Scan for the cell matching the given text and deliver its (x, y) coordinate at center. 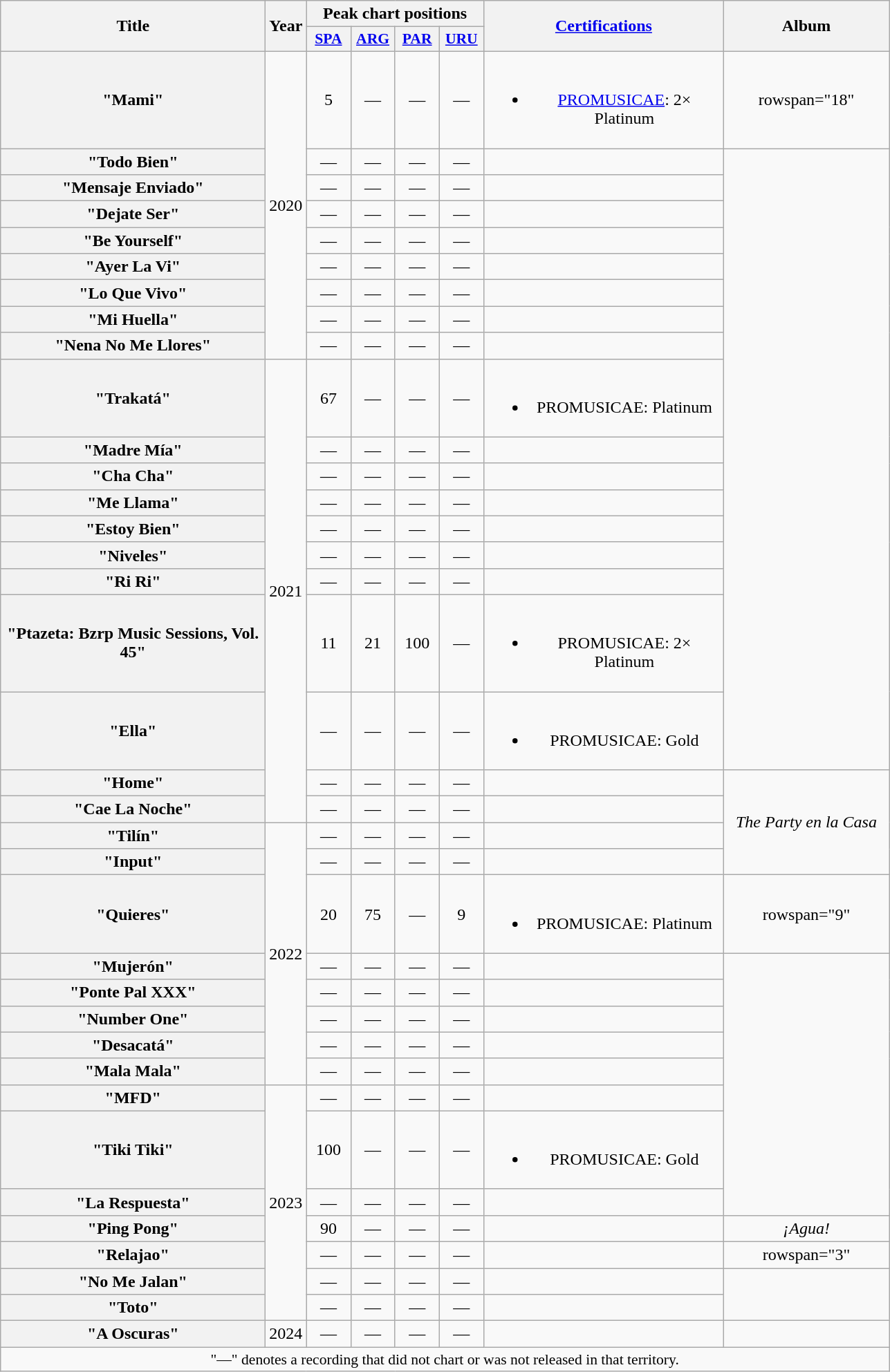
"Input" (133, 862)
2020 (286, 205)
"Ponte Pal XXX" (133, 993)
"MFD" (133, 1098)
Year (286, 26)
2024 (286, 1334)
"—" denotes a recording that did not chart or was not released in that territory. (445, 1360)
"Me Llama" (133, 502)
"Mujerón" (133, 966)
"Desacatá" (133, 1045)
"Quieres" (133, 914)
¡Agua! (806, 1228)
ARG (373, 39)
"No Me Jalan" (133, 1281)
"Ping Pong" (133, 1228)
"Mami" (133, 100)
"Tilín" (133, 836)
SPA (328, 39)
67 (328, 398)
"Todo Bien" (133, 161)
75 (373, 914)
PAR (417, 39)
21 (373, 643)
9 (461, 914)
"Mensaje Enviado" (133, 188)
"Mi Huella" (133, 319)
"La Respuesta" (133, 1202)
"Number One" (133, 1019)
rowspan="9" (806, 914)
"Estoy Bien" (133, 529)
Certifications (603, 26)
"Ella" (133, 730)
"A Oscuras" (133, 1334)
90 (328, 1228)
"Cae La Noche" (133, 809)
"Tiki Tiki" (133, 1150)
"Nena No Me Llores" (133, 346)
2021 (286, 590)
"Cha Cha" (133, 476)
"Be Yourself" (133, 241)
URU (461, 39)
"Mala Mala" (133, 1071)
"Relajao" (133, 1254)
"Madre Mía" (133, 450)
"Ptazeta: Bzrp Music Sessions, Vol. 45" (133, 643)
2023 (286, 1203)
"Ayer La Vi" (133, 267)
5 (328, 100)
rowspan="3" (806, 1254)
The Party en la Casa (806, 823)
Peak chart positions (395, 14)
2022 (286, 954)
rowspan="18" (806, 100)
"Lo Que Vivo" (133, 293)
Title (133, 26)
"Toto" (133, 1308)
"Ri Ri" (133, 581)
11 (328, 643)
"Dejate Ser" (133, 214)
Album (806, 26)
"Niveles" (133, 555)
20 (328, 914)
"Trakatá" (133, 398)
"Home" (133, 783)
